Output the (x, y) coordinate of the center of the cell containing the given text.  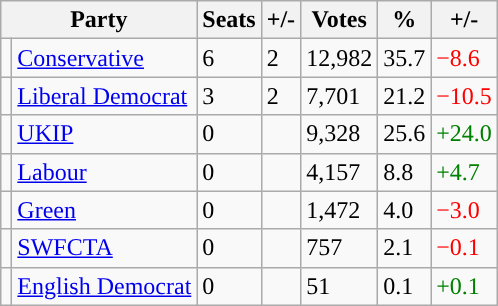
−0.1 (464, 248)
−10.5 (464, 96)
21.2 (404, 96)
Liberal Democrat (104, 96)
6 (229, 58)
Conservative (104, 58)
+4.7 (464, 172)
Votes (340, 20)
7,701 (340, 96)
9,328 (340, 134)
35.7 (404, 58)
Green (104, 210)
757 (340, 248)
+24.0 (464, 134)
25.6 (404, 134)
UKIP (104, 134)
+0.1 (464, 286)
51 (340, 286)
2.1 (404, 248)
4,157 (340, 172)
3 (229, 96)
Party (99, 20)
12,982 (340, 58)
−8.6 (464, 58)
Labour (104, 172)
SWFCTA (104, 248)
Seats (229, 20)
−3.0 (464, 210)
4.0 (404, 210)
% (404, 20)
English Democrat (104, 286)
1,472 (340, 210)
8.8 (404, 172)
0.1 (404, 286)
